For the text-containing cell, return its midpoint in [x, y] coordinate format. 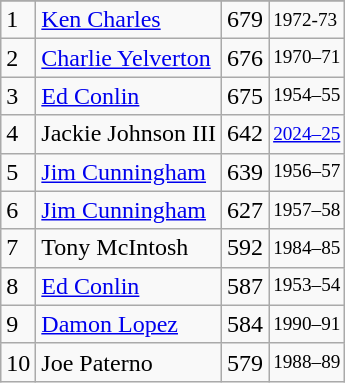
587 [246, 286]
1954–55 [307, 96]
584 [246, 324]
4 [18, 134]
1984–85 [307, 248]
Tony McIntosh [129, 248]
1956–57 [307, 172]
6 [18, 210]
642 [246, 134]
1990–91 [307, 324]
8 [18, 286]
639 [246, 172]
1 [18, 20]
579 [246, 362]
Jackie Johnson III [129, 134]
2 [18, 58]
3 [18, 96]
592 [246, 248]
1953–54 [307, 286]
2024–25 [307, 134]
9 [18, 324]
1957–58 [307, 210]
Joe Paterno [129, 362]
7 [18, 248]
10 [18, 362]
Charlie Yelverton [129, 58]
Damon Lopez [129, 324]
5 [18, 172]
675 [246, 96]
1970–71 [307, 58]
Ken Charles [129, 20]
627 [246, 210]
1972-73 [307, 20]
1988–89 [307, 362]
679 [246, 20]
676 [246, 58]
